Return the (x, y) coordinate for the center point of the cell that contains the specified text.  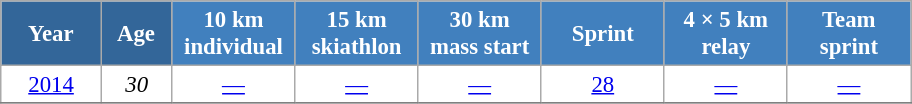
15 km skiathlon (356, 34)
2014 (52, 85)
30 km mass start (480, 34)
Age (136, 34)
10 km individual (234, 34)
Year (52, 34)
4 × 5 km relay (726, 34)
Team sprint (848, 34)
28 (602, 85)
30 (136, 85)
Sprint (602, 34)
